Locate the cell with the specified text and output its (X, Y) center coordinate. 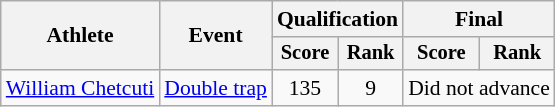
Event (216, 36)
Double trap (216, 88)
Final (479, 19)
William Chetcuti (80, 88)
Qualification (338, 19)
Athlete (80, 36)
135 (305, 88)
Did not advance (479, 88)
9 (370, 88)
